Return [x, y] of the center of cell containing provided text 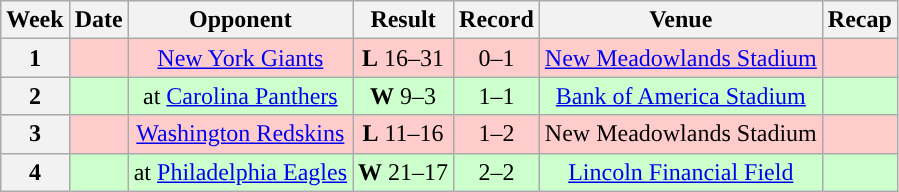
L 16–31 [404, 58]
at Philadelphia Eagles [240, 172]
at Carolina Panthers [240, 96]
4 [35, 172]
Recap [860, 20]
Bank of America Stadium [680, 96]
New York Giants [240, 58]
1–2 [497, 134]
Venue [680, 20]
Date [98, 20]
Week [35, 20]
Washington Redskins [240, 134]
W 21–17 [404, 172]
Lincoln Financial Field [680, 172]
2 [35, 96]
W 9–3 [404, 96]
2–2 [497, 172]
Record [497, 20]
1 [35, 58]
3 [35, 134]
Opponent [240, 20]
Result [404, 20]
0–1 [497, 58]
1–1 [497, 96]
L 11–16 [404, 134]
